Capture the cell that displays the provided text and extract its [x, y] central coordinate. 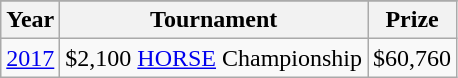
Year [30, 20]
$2,100 HORSE Championship [214, 58]
2017 [30, 58]
Prize [412, 20]
$60,760 [412, 58]
Tournament [214, 20]
